Capture the cell that displays the provided text and extract its (x, y) central coordinate. 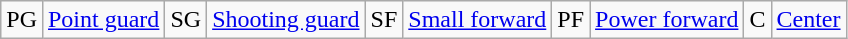
Center (808, 20)
SF (384, 20)
Point guard (103, 20)
Shooting guard (286, 20)
C (758, 20)
PF (571, 20)
SG (186, 20)
Power forward (667, 20)
PG (22, 20)
Small forward (478, 20)
